Return the [x, y] coordinate for the center point of the cell that contains the specified text.  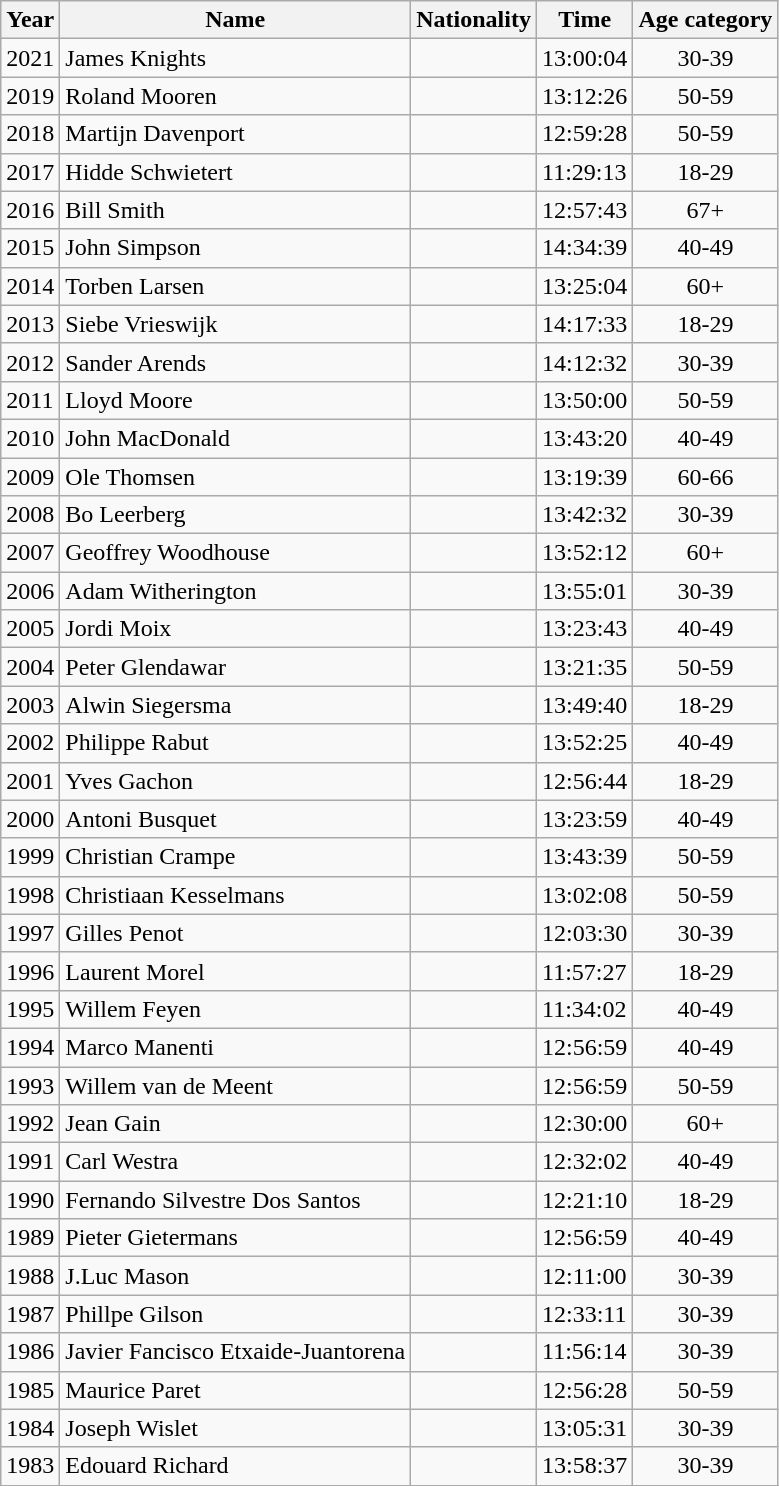
Adam Witherington [236, 591]
John Simpson [236, 248]
1991 [30, 1162]
1984 [30, 1428]
Pieter Gietermans [236, 1238]
Ole Thomsen [236, 477]
1988 [30, 1276]
13:50:00 [584, 400]
Laurent Morel [236, 971]
13:00:04 [584, 58]
John MacDonald [236, 438]
Christiaan Kesselmans [236, 895]
Fernando Silvestre Dos Santos [236, 1200]
2014 [30, 286]
Philippe Rabut [236, 743]
Bo Leerberg [236, 515]
2009 [30, 477]
12:57:43 [584, 210]
2004 [30, 667]
Yves Gachon [236, 781]
13:42:32 [584, 515]
Lloyd Moore [236, 400]
Gilles Penot [236, 933]
Phillpe Gilson [236, 1314]
James Knights [236, 58]
Christian Crampe [236, 857]
12:32:02 [584, 1162]
1998 [30, 895]
Siebe Vrieswijk [236, 324]
Roland Mooren [236, 96]
2008 [30, 515]
2015 [30, 248]
13:19:39 [584, 477]
11:57:27 [584, 971]
J.Luc Mason [236, 1276]
13:12:26 [584, 96]
60-66 [706, 477]
1990 [30, 1200]
Martijn Davenport [236, 134]
2000 [30, 819]
Antoni Busquet [236, 819]
13:52:12 [584, 553]
2001 [30, 781]
12:11:00 [584, 1276]
Peter Glendawar [236, 667]
13:58:37 [584, 1466]
13:05:31 [584, 1428]
Willem van de Meent [236, 1085]
Jean Gain [236, 1124]
Willem Feyen [236, 1009]
11:29:13 [584, 172]
13:21:35 [584, 667]
13:23:59 [584, 819]
14:12:32 [584, 362]
Edouard Richard [236, 1466]
1989 [30, 1238]
2002 [30, 743]
Alwin Siegersma [236, 705]
13:52:25 [584, 743]
1995 [30, 1009]
11:34:02 [584, 1009]
2013 [30, 324]
Name [236, 20]
1983 [30, 1466]
2021 [30, 58]
1999 [30, 857]
14:17:33 [584, 324]
2003 [30, 705]
Marco Manenti [236, 1047]
2017 [30, 172]
2007 [30, 553]
2006 [30, 591]
Age category [706, 20]
1997 [30, 933]
Year [30, 20]
Maurice Paret [236, 1390]
Time [584, 20]
14:34:39 [584, 248]
1994 [30, 1047]
12:30:00 [584, 1124]
1985 [30, 1390]
2012 [30, 362]
12:21:10 [584, 1200]
2011 [30, 400]
12:33:11 [584, 1314]
2018 [30, 134]
13:49:40 [584, 705]
Carl Westra [236, 1162]
2010 [30, 438]
12:03:30 [584, 933]
13:25:04 [584, 286]
2019 [30, 96]
Nationality [474, 20]
2005 [30, 629]
Bill Smith [236, 210]
1986 [30, 1352]
2016 [30, 210]
13:02:08 [584, 895]
Sander Arends [236, 362]
11:56:14 [584, 1352]
13:43:20 [584, 438]
Torben Larsen [236, 286]
Javier Fancisco Etxaide-Juantorena [236, 1352]
Geoffrey Woodhouse [236, 553]
Hidde Schwietert [236, 172]
13:23:43 [584, 629]
13:43:39 [584, 857]
Jordi Moix [236, 629]
12:56:44 [584, 781]
67+ [706, 210]
13:55:01 [584, 591]
1992 [30, 1124]
1996 [30, 971]
12:59:28 [584, 134]
1987 [30, 1314]
Joseph Wislet [236, 1428]
1993 [30, 1085]
12:56:28 [584, 1390]
